Locate the cell with the specified text and output its (x, y) center coordinate. 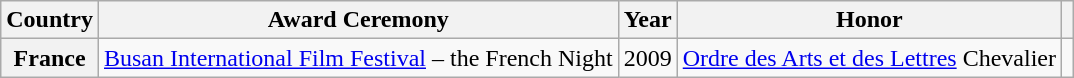
Year (648, 20)
Country (50, 20)
France (50, 58)
Ordre des Arts et des Lettres Chevalier (869, 58)
Honor (869, 20)
Award Ceremony (358, 20)
2009 (648, 58)
Busan International Film Festival – the French Night (358, 58)
